Return (X, Y) of the center of cell containing provided text 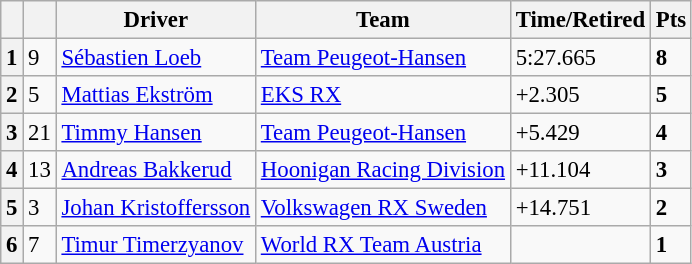
13 (40, 170)
+5.429 (580, 133)
Timmy Hansen (156, 133)
Pts (670, 20)
Volkswagen RX Sweden (382, 208)
Sébastien Loeb (156, 58)
Hoonigan Racing Division (382, 170)
Driver (156, 20)
EKS RX (382, 95)
World RX Team Austria (382, 245)
Mattias Ekström (156, 95)
8 (670, 58)
+11.104 (580, 170)
Time/Retired (580, 20)
+14.751 (580, 208)
6 (12, 245)
5:27.665 (580, 58)
Team (382, 20)
Timur Timerzyanov (156, 245)
+2.305 (580, 95)
Andreas Bakkerud (156, 170)
21 (40, 133)
9 (40, 58)
Johan Kristoffersson (156, 208)
7 (40, 245)
